Detect which cell encompasses the target text, then output its (x, y) center coordinate. 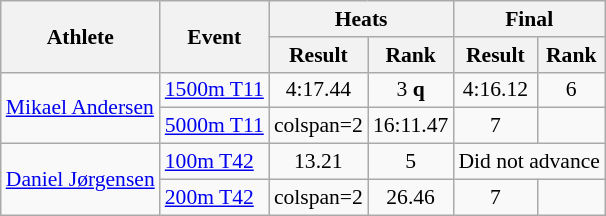
Event (214, 36)
100m T42 (214, 162)
5 (410, 162)
4:17.44 (318, 90)
5000m T11 (214, 126)
4:16.12 (495, 90)
Mikael Andersen (80, 108)
1500m T11 (214, 90)
16:11.47 (410, 126)
13.21 (318, 162)
Daniel Jørgensen (80, 180)
6 (570, 90)
200m T42 (214, 197)
Did not advance (529, 162)
Heats (362, 19)
Athlete (80, 36)
26.46 (410, 197)
3 q (410, 90)
Final (529, 19)
